Scan for the cell matching the given text and deliver its [x, y] coordinate at center. 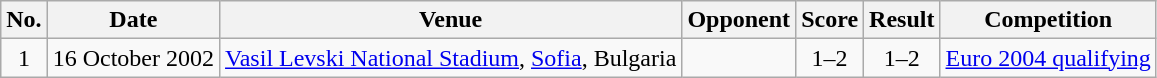
1 [24, 58]
Euro 2004 qualifying [1048, 58]
Score [830, 20]
Competition [1048, 20]
16 October 2002 [133, 58]
Date [133, 20]
Vasil Levski National Stadium, Sofia, Bulgaria [451, 58]
Opponent [739, 20]
No. [24, 20]
Venue [451, 20]
Result [902, 20]
